Locate the cell with the specified text and output its (x, y) center coordinate. 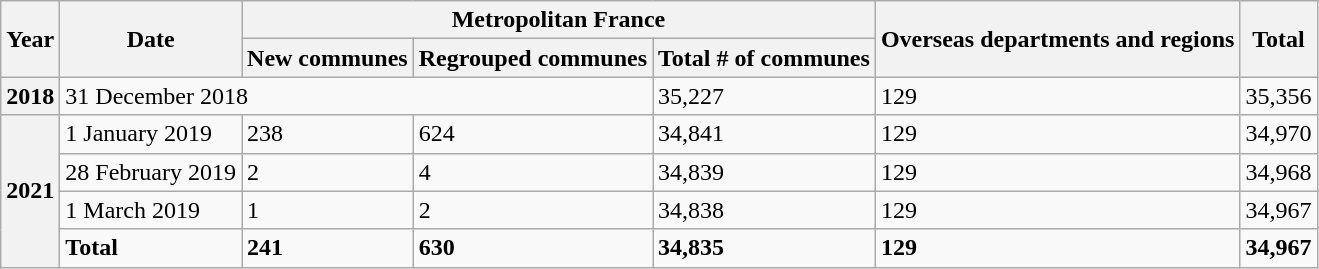
Year (30, 39)
35,356 (1278, 96)
34,968 (1278, 172)
34,835 (764, 248)
241 (328, 248)
31 December 2018 (356, 96)
Date (151, 39)
Overseas departments and regions (1058, 39)
Total # of communes (764, 58)
2021 (30, 191)
4 (532, 172)
2018 (30, 96)
New communes (328, 58)
34,838 (764, 210)
34,841 (764, 134)
Regrouped communes (532, 58)
624 (532, 134)
1 March 2019 (151, 210)
34,839 (764, 172)
Metropolitan France (559, 20)
1 January 2019 (151, 134)
34,970 (1278, 134)
630 (532, 248)
238 (328, 134)
28 February 2019 (151, 172)
1 (328, 210)
35,227 (764, 96)
